Provide the [X, Y] coordinate of the cell's center where the given text is located.  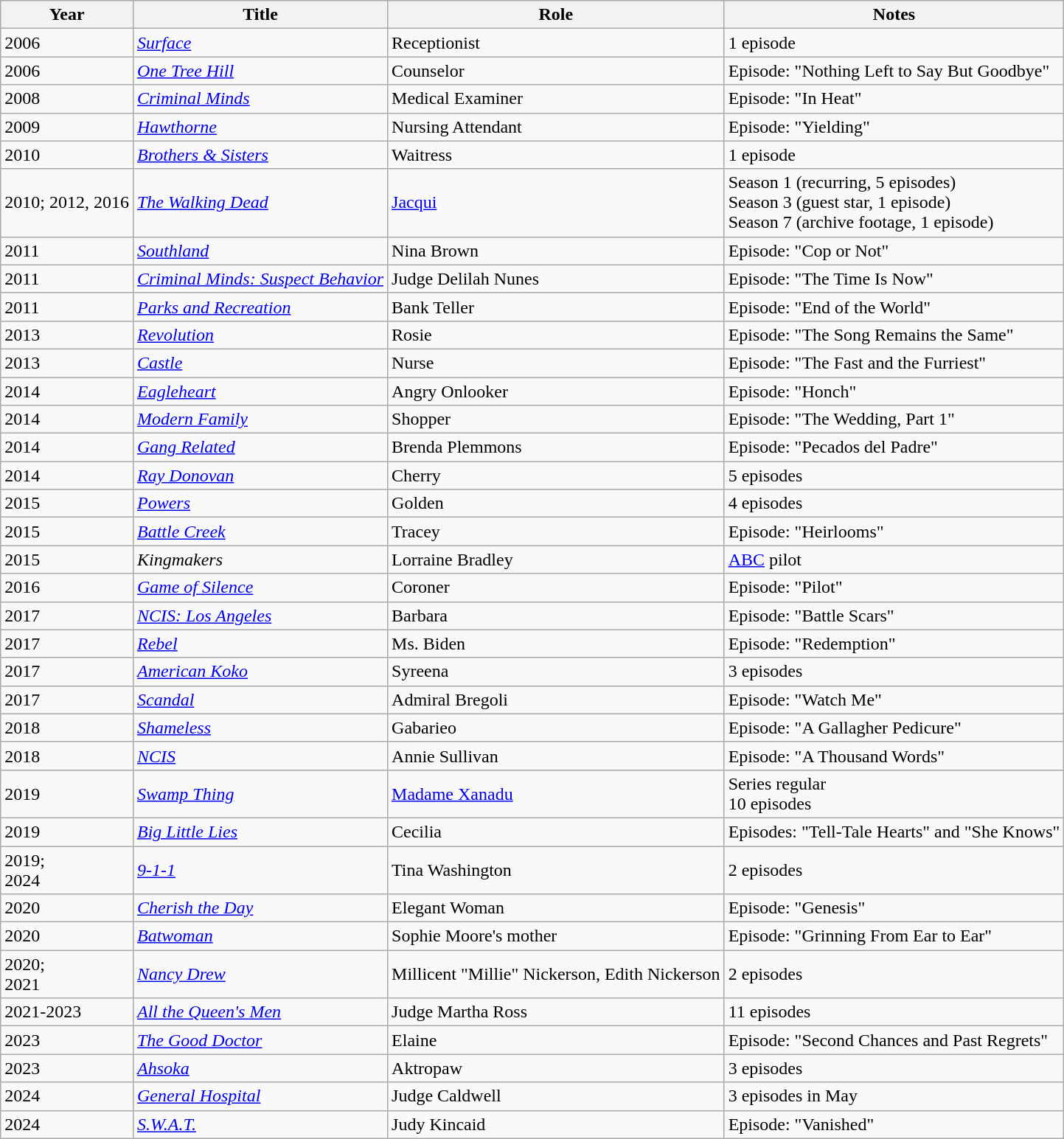
Angry Onlooker [556, 391]
Role [556, 15]
Hawthorne [260, 127]
Rosie [556, 335]
Tina Washington [556, 870]
Title [260, 15]
Brothers & Sisters [260, 155]
Tracey [556, 532]
Year [67, 15]
Elegant Woman [556, 908]
2010; 2012, 2016 [67, 203]
Powers [260, 504]
Episode: "The Fast and the Furriest" [894, 363]
2010 [67, 155]
Gang Related [260, 447]
2016 [67, 588]
Annie Sullivan [556, 756]
NCIS [260, 756]
Judge Delilah Nunes [556, 279]
Judge Martha Ross [556, 1012]
Batwoman [260, 936]
NCIS: Los Angeles [260, 616]
Judge Caldwell [556, 1096]
Episode: "Honch" [894, 391]
Notes [894, 15]
Episode: "Watch Me" [894, 700]
Barbara [556, 616]
Episode: "Grinning From Ear to Ear" [894, 936]
Episode: "Pilot" [894, 588]
Episode: "Second Chances and Past Regrets" [894, 1040]
Receptionist [556, 43]
2009 [67, 127]
Episode: "End of the World" [894, 307]
Shameless [260, 728]
Jacqui [556, 203]
One Tree Hill [260, 71]
Shopper [556, 419]
Surface [260, 43]
S.W.A.T. [260, 1124]
3 episodes in May [894, 1096]
Episode: "Heirlooms" [894, 532]
Episode: "Genesis" [894, 908]
Criminal Minds: Suspect Behavior [260, 279]
2008 [67, 99]
Ahsoka [260, 1068]
American Koko [260, 672]
General Hospital [260, 1096]
Series regular10 episodes [894, 793]
Episode: "Vanished" [894, 1124]
Nancy Drew [260, 975]
Scandal [260, 700]
Big Little Lies [260, 832]
Brenda Plemmons [556, 447]
Judy Kincaid [556, 1124]
Cherish the Day [260, 908]
Eagleheart [260, 391]
ABC pilot [894, 560]
Madame Xanadu [556, 793]
Sophie Moore's mother [556, 936]
Season 1 (recurring, 5 episodes)Season 3 (guest star, 1 episode)Season 7 (archive footage, 1 episode) [894, 203]
11 episodes [894, 1012]
Admiral Bregoli [556, 700]
Nina Brown [556, 251]
Syreena [556, 672]
Ms. Biden [556, 644]
Game of Silence [260, 588]
Cecilia [556, 832]
Episode: "The Time Is Now" [894, 279]
Southland [260, 251]
Episode: "The Wedding, Part 1" [894, 419]
Elaine [556, 1040]
Episode: "Nothing Left to Say But Goodbye" [894, 71]
Revolution [260, 335]
Nurse [556, 363]
Ray Donovan [260, 476]
Nursing Attendant [556, 127]
Episode: "Cop or Not" [894, 251]
2021-2023 [67, 1012]
9-1-1 [260, 870]
Episodes: "Tell-Tale Hearts" and "She Knows" [894, 832]
Episode: "Yielding" [894, 127]
Waitress [556, 155]
Episode: "Pecados del Padre" [894, 447]
Medical Examiner [556, 99]
The Walking Dead [260, 203]
Episode: "In Heat" [894, 99]
Episode: "Battle Scars" [894, 616]
All the Queen's Men [260, 1012]
Criminal Minds [260, 99]
Parks and Recreation [260, 307]
2020; 2021 [67, 975]
Episode: "A Thousand Words" [894, 756]
Counselor [556, 71]
Kingmakers [260, 560]
Millicent "Millie" Nickerson, Edith Nickerson [556, 975]
Swamp Thing [260, 793]
Modern Family [260, 419]
2019; 2024 [67, 870]
5 episodes [894, 476]
4 episodes [894, 504]
Coroner [556, 588]
Episode: "Redemption" [894, 644]
Bank Teller [556, 307]
Cherry [556, 476]
Golden [556, 504]
Battle Creek [260, 532]
Lorraine Bradley [556, 560]
Gabarieo [556, 728]
Castle [260, 363]
Aktropaw [556, 1068]
Episode: "A Gallagher Pedicure" [894, 728]
Episode: "The Song Remains the Same" [894, 335]
The Good Doctor [260, 1040]
Rebel [260, 644]
